Locate the cell with the specified text and output its (x, y) center coordinate. 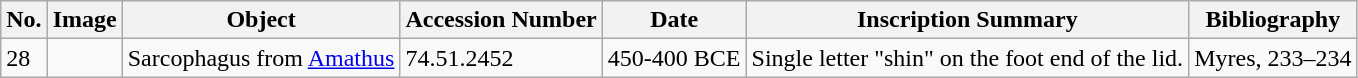
Myres, 233–234 (1273, 58)
450-400 BCE (674, 58)
Accession Number (501, 20)
Image (84, 20)
28 (24, 58)
Sarcophagus from Amathus (261, 58)
74.51.2452 (501, 58)
Inscription Summary (968, 20)
Date (674, 20)
No. (24, 20)
Single letter "shin" on the foot end of the lid. (968, 58)
Object (261, 20)
Bibliography (1273, 20)
